Search for the cell housing the specified text and yield its [X, Y] center coordinate. 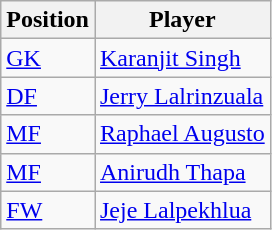
Raphael Augusto [182, 134]
GK [48, 58]
Player [182, 20]
FW [48, 210]
Anirudh Thapa [182, 172]
DF [48, 96]
Position [48, 20]
Karanjit Singh [182, 58]
Jeje Lalpekhlua [182, 210]
Jerry Lalrinzuala [182, 96]
